Output the [X, Y] coordinate of the center of the cell containing the given text.  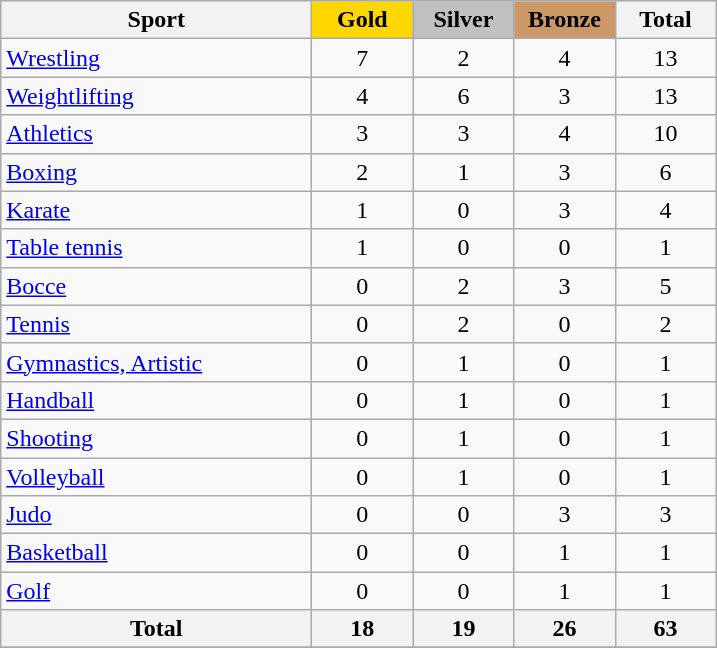
Athletics [156, 134]
Silver [464, 20]
Shooting [156, 438]
10 [666, 134]
18 [362, 629]
Golf [156, 591]
63 [666, 629]
Karate [156, 210]
Gold [362, 20]
7 [362, 58]
Bocce [156, 286]
Boxing [156, 172]
Volleyball [156, 477]
Table tennis [156, 248]
19 [464, 629]
Judo [156, 515]
Sport [156, 20]
Bronze [564, 20]
Handball [156, 400]
26 [564, 629]
Basketball [156, 553]
Wrestling [156, 58]
5 [666, 286]
Weightlifting [156, 96]
Gymnastics, Artistic [156, 362]
Tennis [156, 324]
